Search for the cell housing the specified text and yield its (x, y) center coordinate. 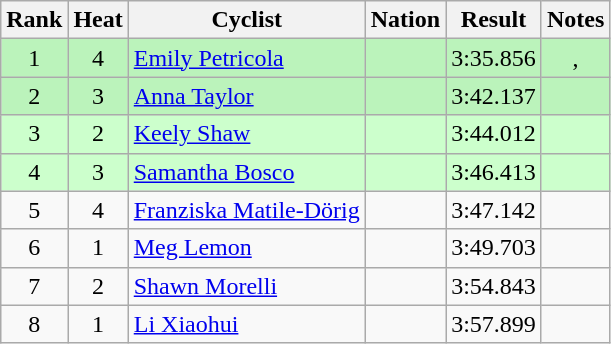
Rank (34, 20)
Result (494, 20)
Meg Lemon (246, 248)
Samantha Bosco (246, 172)
Notes (575, 20)
3:46.413 (494, 172)
Emily Petricola (246, 58)
Cyclist (246, 20)
, (575, 58)
3:44.012 (494, 134)
Keely Shaw (246, 134)
Franziska Matile-Dörig (246, 210)
3:35.856 (494, 58)
3:47.142 (494, 210)
7 (34, 286)
3:49.703 (494, 248)
3:42.137 (494, 96)
Li Xiaohui (246, 324)
6 (34, 248)
8 (34, 324)
5 (34, 210)
Nation (405, 20)
Shawn Morelli (246, 286)
Anna Taylor (246, 96)
3:54.843 (494, 286)
3:57.899 (494, 324)
Heat (98, 20)
